Find where the given text appears and provide that cell's center as (X, Y) coordinate. 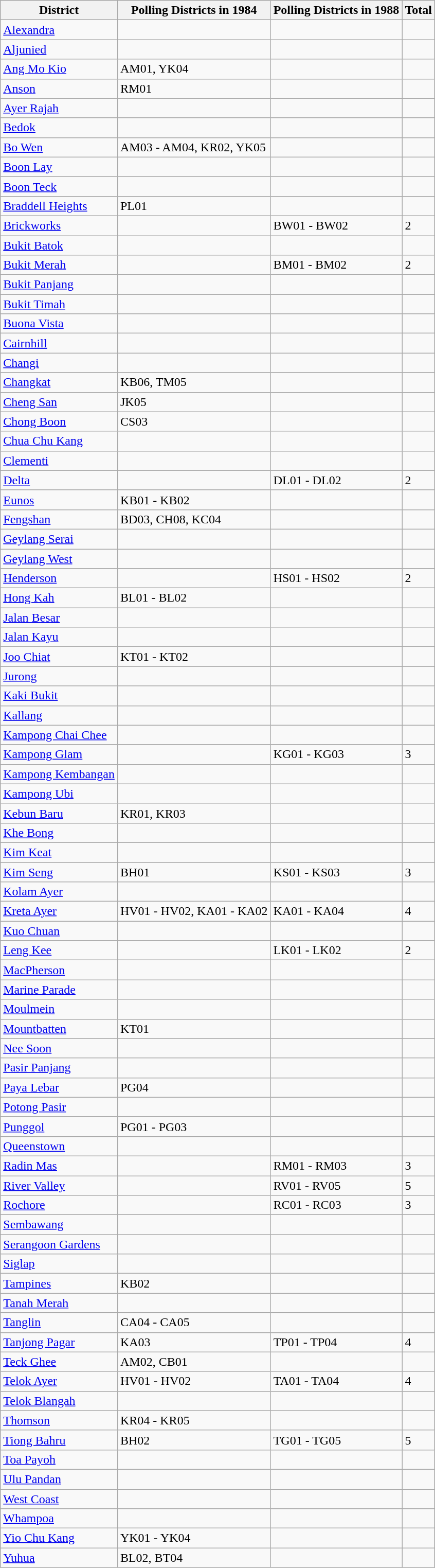
KA01 - KA04 (336, 911)
Bukit Timah (59, 304)
Bukit Merah (59, 265)
Serangoon Gardens (59, 1244)
Telok Ayer (59, 1381)
Potong Pasir (59, 1107)
KB06, TM05 (194, 382)
KA03 (194, 1342)
Changi (59, 363)
Aljunied (59, 49)
West Coast (59, 1499)
BH01 (194, 872)
Tanjong Pagar (59, 1342)
CS03 (194, 421)
Punggol (59, 1126)
DL01 - DL02 (336, 480)
Marine Parade (59, 990)
Alexandra (59, 30)
District (59, 10)
Chong Boon (59, 421)
JK05 (194, 402)
Braddell Heights (59, 206)
Leng Kee (59, 950)
Nee Soon (59, 1048)
Queenstown (59, 1146)
Toa Payoh (59, 1459)
HV01 - HV02 (194, 1381)
Henderson (59, 578)
KS01 - KS03 (336, 872)
Bukit Panjang (59, 285)
BL02, BT04 (194, 1558)
Kreta Ayer (59, 911)
RV01 - RV05 (336, 1185)
Boon Lay (59, 167)
Clementi (59, 461)
Sembawang (59, 1225)
BW01 - BW02 (336, 225)
Kim Keat (59, 852)
Kampong Kembangan (59, 774)
Ulu Pandan (59, 1479)
KB02 (194, 1283)
Geylang West (59, 558)
Kaki Bukit (59, 696)
Geylang Serai (59, 539)
PG01 - PG03 (194, 1126)
Kebun Baru (59, 813)
TA01 - TA04 (336, 1381)
Telok Blangah (59, 1401)
PL01 (194, 206)
Bo Wen (59, 147)
BD03, CH08, KC04 (194, 519)
Bukit Batok (59, 245)
Boon Teck (59, 186)
Radin Mas (59, 1166)
Cheng San (59, 402)
Jalan Besar (59, 618)
Hong Kah (59, 598)
RM01 (194, 89)
HV01 - HV02, KA01 - KA02 (194, 911)
RC01 - RC03 (336, 1205)
AM03 - AM04, KR02, YK05 (194, 147)
Cairnhill (59, 343)
Tampines (59, 1283)
YK01 - YK04 (194, 1538)
KB01 - KB02 (194, 500)
Eunos (59, 500)
Mountbatten (59, 1029)
Thomson (59, 1420)
BL01 - BL02 (194, 598)
Yuhua (59, 1558)
Pasir Panjang (59, 1068)
BH02 (194, 1440)
Yio Chu Kang (59, 1538)
Ayer Rajah (59, 108)
RM01 - RM03 (336, 1166)
Tiong Bahru (59, 1440)
KG01 - KG03 (336, 754)
KT01 - KT02 (194, 657)
Chua Chu Kang (59, 441)
Buona Vista (59, 324)
Delta (59, 480)
Kolam Ayer (59, 892)
Bedok (59, 128)
Paya Lebar (59, 1087)
Moulmein (59, 1009)
KT01 (194, 1029)
TP01 - TP04 (336, 1342)
Fengshan (59, 519)
Polling Districts in 1984 (194, 10)
KR04 - KR05 (194, 1420)
Tanah Merah (59, 1303)
Kuo Chuan (59, 931)
HS01 - HS02 (336, 578)
Polling Districts in 1988 (336, 10)
TG01 - TG05 (336, 1440)
Khe Bong (59, 833)
Joo Chiat (59, 657)
CA04 - CA05 (194, 1323)
MacPherson (59, 970)
Kallang (59, 715)
Rochore (59, 1205)
Changkat (59, 382)
Jalan Kayu (59, 637)
Anson (59, 89)
AM01, YK04 (194, 69)
Whampoa (59, 1519)
PG04 (194, 1087)
River Valley (59, 1185)
Ang Mo Kio (59, 69)
Kampong Ubi (59, 794)
BM01 - BM02 (336, 265)
AM02, CB01 (194, 1362)
Jurong (59, 676)
Kampong Chai Chee (59, 735)
Kim Seng (59, 872)
Tanglin (59, 1323)
Brickworks (59, 225)
Total (419, 10)
Kampong Glam (59, 754)
Teck Ghee (59, 1362)
KR01, KR03 (194, 813)
LK01 - LK02 (336, 950)
Siglap (59, 1264)
